Provide the (X, Y) coordinate of the cell's center where the given text is located.  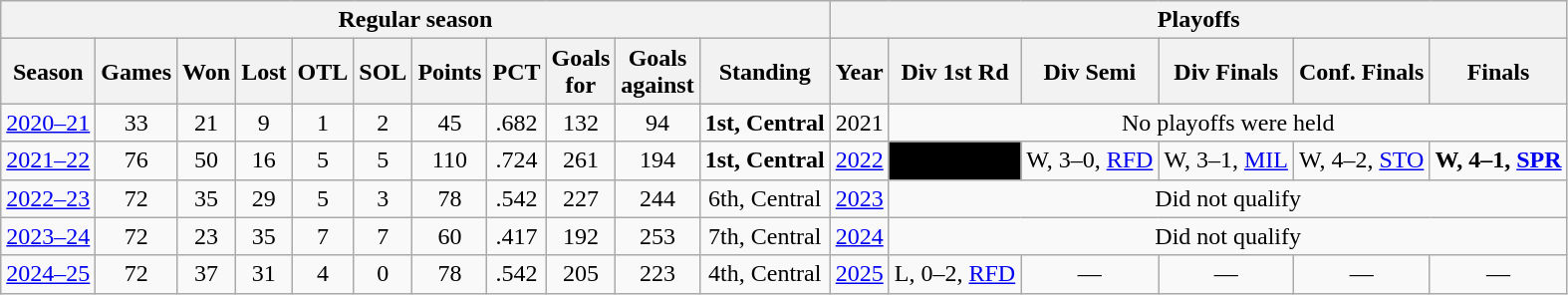
2 (383, 123)
2021 (859, 123)
PCT (516, 72)
110 (450, 160)
Points (450, 72)
94 (657, 123)
Games (136, 72)
W, 3–0, RFD (1090, 160)
227 (581, 198)
Conf. Finals (1361, 72)
205 (581, 274)
6th, Central (765, 198)
50 (207, 160)
0 (383, 274)
253 (657, 236)
OTL (323, 72)
Year (859, 72)
2025 (859, 274)
37 (207, 274)
2023–24 (48, 236)
194 (657, 160)
223 (657, 274)
2022 (859, 160)
16 (264, 160)
.682 (516, 123)
Standing (765, 72)
Goalsfor (581, 72)
31 (264, 274)
2021–22 (48, 160)
Won (207, 72)
76 (136, 160)
Div Semi (1090, 72)
1 (323, 123)
Playoffs (1198, 20)
192 (581, 236)
Season (48, 72)
SOL (383, 72)
Div 1st Rd (954, 72)
4 (323, 274)
21 (207, 123)
29 (264, 198)
2024–25 (48, 274)
Regular season (415, 20)
W, 4–2, STO (1361, 160)
2022–23 (48, 198)
33 (136, 123)
Goalsagainst (657, 72)
Finals (1498, 72)
7th, Central (765, 236)
261 (581, 160)
3 (383, 198)
60 (450, 236)
2024 (859, 236)
2020–21 (48, 123)
No playoffs were held (1227, 123)
.417 (516, 236)
2023 (859, 198)
244 (657, 198)
9 (264, 123)
W, 4–1, SPR (1498, 160)
Lost (264, 72)
45 (450, 123)
.724 (516, 160)
W, 3–1, MIL (1226, 160)
132 (581, 123)
4th, Central (765, 274)
L, 0–2, RFD (954, 274)
23 (207, 236)
Div Finals (1226, 72)
